Extract the [X, Y] coordinate from the center of the cell holding the provided text.  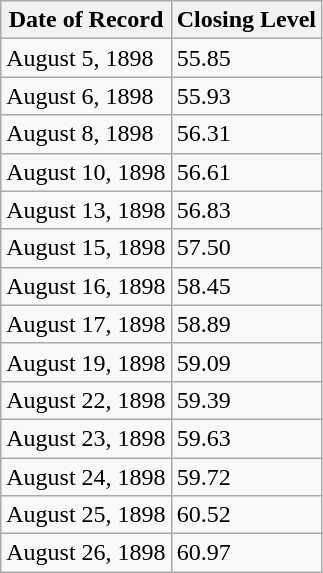
Date of Record [86, 20]
60.52 [246, 515]
August 15, 1898 [86, 248]
55.85 [246, 58]
August 22, 1898 [86, 400]
August 13, 1898 [86, 210]
60.97 [246, 553]
August 6, 1898 [86, 96]
Closing Level [246, 20]
59.72 [246, 477]
August 26, 1898 [86, 553]
August 19, 1898 [86, 362]
August 25, 1898 [86, 515]
57.50 [246, 248]
August 24, 1898 [86, 477]
56.61 [246, 172]
August 8, 1898 [86, 134]
56.83 [246, 210]
August 23, 1898 [86, 438]
59.39 [246, 400]
56.31 [246, 134]
August 17, 1898 [86, 324]
59.63 [246, 438]
58.45 [246, 286]
August 5, 1898 [86, 58]
August 16, 1898 [86, 286]
55.93 [246, 96]
59.09 [246, 362]
58.89 [246, 324]
August 10, 1898 [86, 172]
